Pinpoint the cell where the given text exists, returning its (x, y) midpoint coordinate. 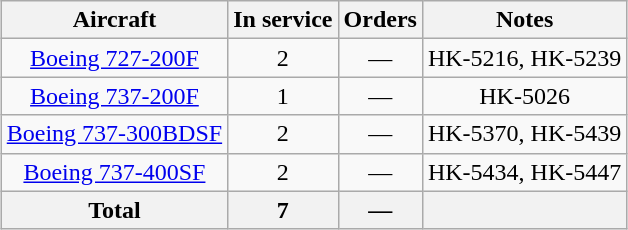
HK-5370, HK-5439 (524, 134)
HK-5026 (524, 96)
Total (114, 210)
Boeing 737-400SF (114, 172)
1 (283, 96)
In service (283, 20)
Boeing 737-200F (114, 96)
Boeing 727-200F (114, 58)
Orders (380, 20)
HK-5434, HK-5447 (524, 172)
Notes (524, 20)
Aircraft (114, 20)
HK-5216, HK-5239 (524, 58)
Boeing 737-300BDSF (114, 134)
7 (283, 210)
